Identify which cell holds the provided text, then report its [X, Y] central coordinate. 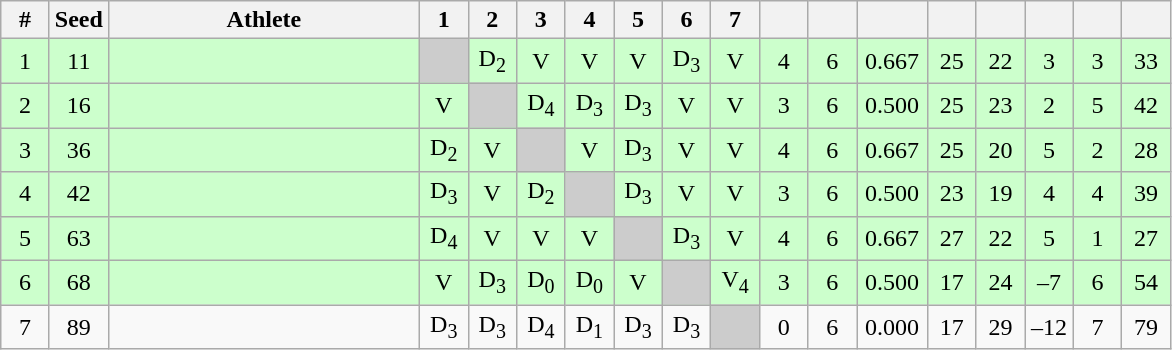
# [26, 20]
20 [1000, 150]
33 [1146, 61]
–12 [1050, 327]
16 [78, 105]
68 [78, 283]
89 [78, 327]
39 [1146, 194]
Athlete [264, 20]
19 [1000, 194]
0.000 [892, 327]
D1 [590, 327]
54 [1146, 283]
28 [1146, 150]
29 [1000, 327]
0 [784, 327]
V4 [736, 283]
36 [78, 150]
Seed [78, 20]
24 [1000, 283]
11 [78, 61]
79 [1146, 327]
–7 [1050, 283]
63 [78, 238]
